Pinpoint the cell where the given text exists, returning its [X, Y] midpoint coordinate. 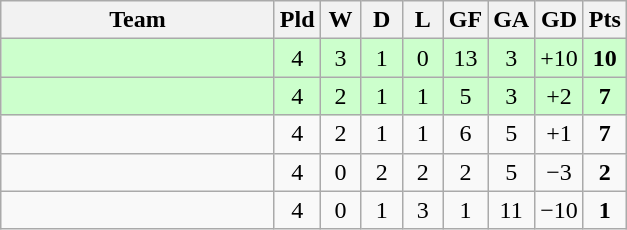
+1 [560, 134]
GA [512, 20]
−10 [560, 210]
Pts [604, 20]
−3 [560, 172]
6 [465, 134]
+2 [560, 96]
13 [465, 58]
D [382, 20]
GD [560, 20]
10 [604, 58]
Team [138, 20]
11 [512, 210]
W [340, 20]
Pld [297, 20]
+10 [560, 58]
GF [465, 20]
L [422, 20]
